Provide the (x, y) coordinate of the cell's center where the given text is located.  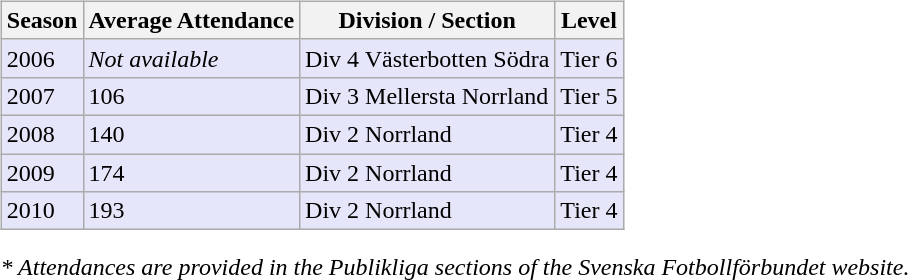
Div 3 Mellersta Norrland (428, 96)
Tier 6 (589, 58)
Season (42, 20)
Tier 5 (589, 96)
2006 (42, 58)
2007 (42, 96)
Div 4 Västerbotten Södra (428, 58)
Level (589, 20)
140 (192, 134)
Division / Section (428, 20)
Not available (192, 58)
193 (192, 211)
2009 (42, 173)
Average Attendance (192, 20)
106 (192, 96)
174 (192, 173)
2008 (42, 134)
2010 (42, 211)
